Determine the (x, y) coordinate at the center of the cell enclosing the given text.  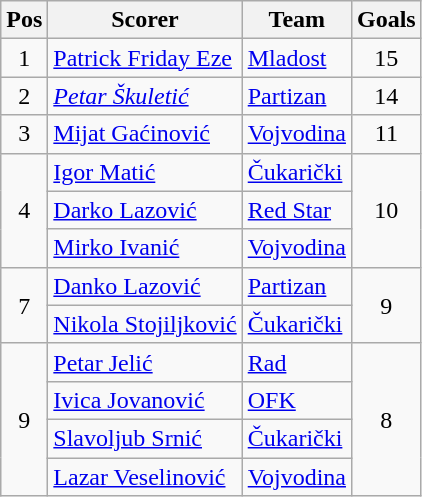
Pos (24, 20)
3 (24, 134)
14 (386, 96)
Darko Lazović (145, 210)
Slavoljub Srnić (145, 438)
Scorer (145, 20)
7 (24, 305)
Petar Škuletić (145, 96)
Nikola Stojiljković (145, 324)
2 (24, 96)
Lazar Veselinović (145, 477)
Mirko Ivanić (145, 248)
Goals (386, 20)
1 (24, 58)
11 (386, 134)
Patrick Friday Eze (145, 58)
8 (386, 419)
Mladost (296, 58)
10 (386, 210)
Mijat Gaćinović (145, 134)
Igor Matić (145, 172)
OFK (296, 400)
Petar Jelić (145, 362)
Team (296, 20)
Ivica Jovanović (145, 400)
Rad (296, 362)
Red Star (296, 210)
Danko Lazović (145, 286)
4 (24, 210)
15 (386, 58)
